Capture the cell that displays the provided text and extract its (x, y) central coordinate. 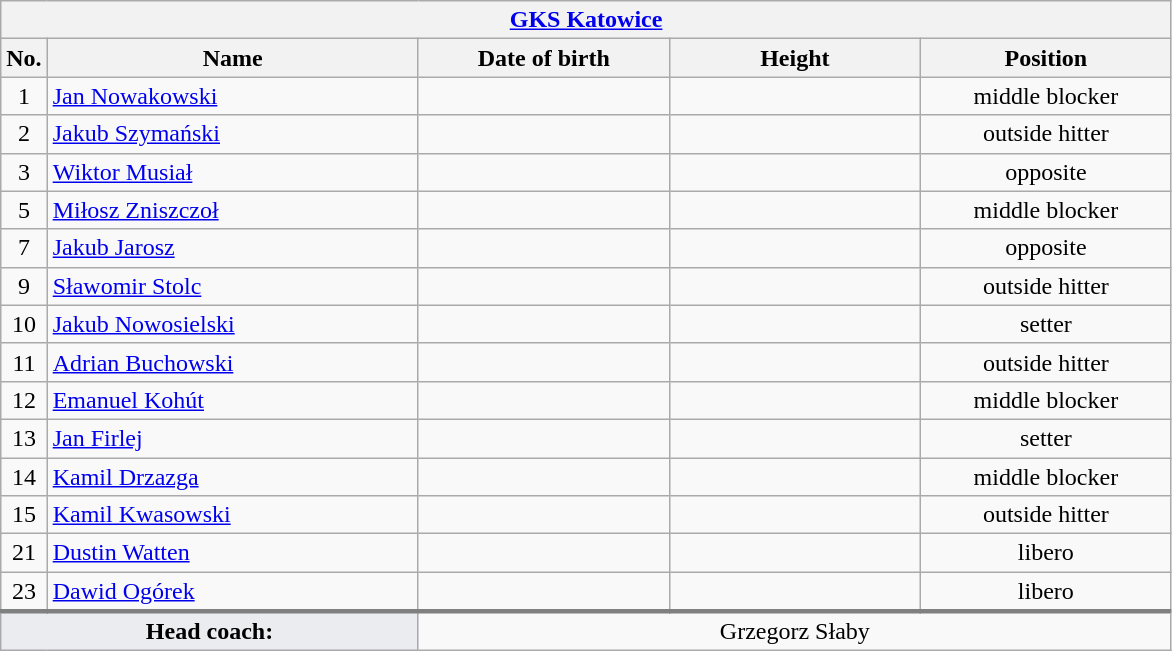
Name (232, 58)
Grzegorz Słaby (794, 631)
Height (794, 58)
11 (24, 362)
Date of birth (544, 58)
Kamil Drzazga (232, 477)
Emanuel Kohút (232, 400)
GKS Katowice (586, 20)
Dawid Ogórek (232, 592)
No. (24, 58)
Jakub Szymański (232, 134)
21 (24, 553)
23 (24, 592)
7 (24, 248)
Miłosz Zniszczoł (232, 210)
Head coach: (210, 631)
Dustin Watten (232, 553)
3 (24, 172)
Sławomir Stolc (232, 286)
9 (24, 286)
Jakub Nowosielski (232, 324)
Jan Nowakowski (232, 96)
Wiktor Musiał (232, 172)
10 (24, 324)
Jan Firlej (232, 438)
2 (24, 134)
14 (24, 477)
Jakub Jarosz (232, 248)
5 (24, 210)
Kamil Kwasowski (232, 515)
13 (24, 438)
Adrian Buchowski (232, 362)
1 (24, 96)
12 (24, 400)
15 (24, 515)
Position (1046, 58)
